Provide the (x, y) coordinate of the cell's center where the given text is located.  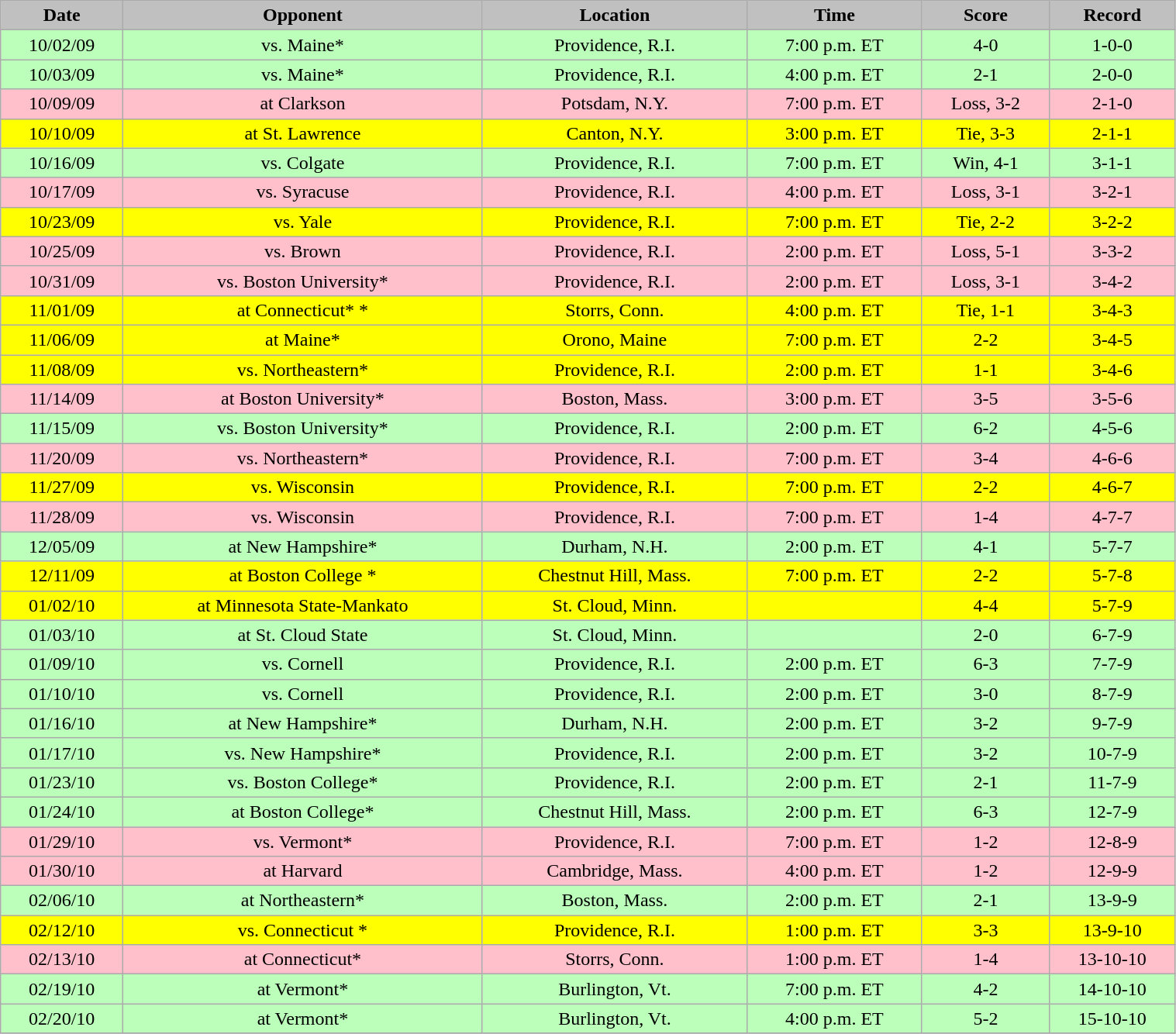
at Connecticut* (303, 960)
5-7-9 (1112, 605)
at St. Lawrence (303, 133)
1-0-0 (1112, 45)
at Maine* (303, 339)
Loss, 5-1 (985, 251)
01/03/10 (62, 635)
3-5-6 (1112, 399)
vs. Brown (303, 251)
vs. Connecticut * (303, 930)
2-1-0 (1112, 104)
11-7-9 (1112, 782)
11/15/09 (62, 429)
at Boston College* (303, 812)
3-4-6 (1112, 370)
Tie, 1-1 (985, 310)
11/06/09 (62, 339)
11/27/09 (62, 488)
12/11/09 (62, 576)
vs. Vermont* (303, 841)
5-7-8 (1112, 576)
10/09/09 (62, 104)
3-3 (985, 930)
4-5-6 (1112, 429)
vs. Boston College* (303, 782)
02/06/10 (62, 901)
01/16/10 (62, 723)
6-7-9 (1112, 635)
Win, 4-1 (985, 163)
01/09/10 (62, 664)
02/20/10 (62, 1018)
01/29/10 (62, 841)
01/02/10 (62, 605)
3-2-1 (1112, 192)
Cambridge, Mass. (614, 871)
5-2 (985, 1018)
3-4-2 (1112, 281)
10-7-9 (1112, 753)
14-10-10 (1112, 989)
10/17/09 (62, 192)
10/23/09 (62, 222)
vs. Colgate (303, 163)
02/12/10 (62, 930)
7-7-9 (1112, 664)
3-2-2 (1112, 222)
3-5 (985, 399)
13-9-10 (1112, 930)
12-8-9 (1112, 841)
3-4-3 (1112, 310)
3-4 (985, 458)
vs. Syracuse (303, 192)
Location (614, 16)
4-4 (985, 605)
01/24/10 (62, 812)
4-6-7 (1112, 488)
Tie, 3-3 (985, 133)
4-7-7 (1112, 517)
at Minnesota State-Mankato (303, 605)
at Boston College * (303, 576)
10/25/09 (62, 251)
11/14/09 (62, 399)
Score (985, 16)
3-1-1 (1112, 163)
11/01/09 (62, 310)
12-9-9 (1112, 871)
13-10-10 (1112, 960)
at Harvard (303, 871)
9-7-9 (1112, 723)
11/28/09 (62, 517)
12-7-9 (1112, 812)
10/02/09 (62, 45)
Potsdam, N.Y. (614, 104)
Orono, Maine (614, 339)
Canton, N.Y. (614, 133)
1-1 (985, 370)
at Clarkson (303, 104)
at St. Cloud State (303, 635)
Date (62, 16)
11/20/09 (62, 458)
10/10/09 (62, 133)
Time (835, 16)
4-2 (985, 989)
vs. Yale (303, 222)
6-2 (985, 429)
13-9-9 (1112, 901)
11/08/09 (62, 370)
15-10-10 (1112, 1018)
01/10/10 (62, 694)
4-6-6 (1112, 458)
10/03/09 (62, 74)
at Northeastern* (303, 901)
8-7-9 (1112, 694)
01/30/10 (62, 871)
10/31/09 (62, 281)
vs. New Hampshire* (303, 753)
3-4-5 (1112, 339)
2-0-0 (1112, 74)
2-0 (985, 635)
at Boston University* (303, 399)
5-7-7 (1112, 546)
4-0 (985, 45)
Record (1112, 16)
4-1 (985, 546)
Opponent (303, 16)
02/13/10 (62, 960)
01/23/10 (62, 782)
3-0 (985, 694)
01/17/10 (62, 753)
3-3-2 (1112, 251)
2-1-1 (1112, 133)
Loss, 3-2 (985, 104)
12/05/09 (62, 546)
at Connecticut* * (303, 310)
Tie, 2-2 (985, 222)
10/16/09 (62, 163)
02/19/10 (62, 989)
